Identify which cell holds the provided text, then report its (X, Y) central coordinate. 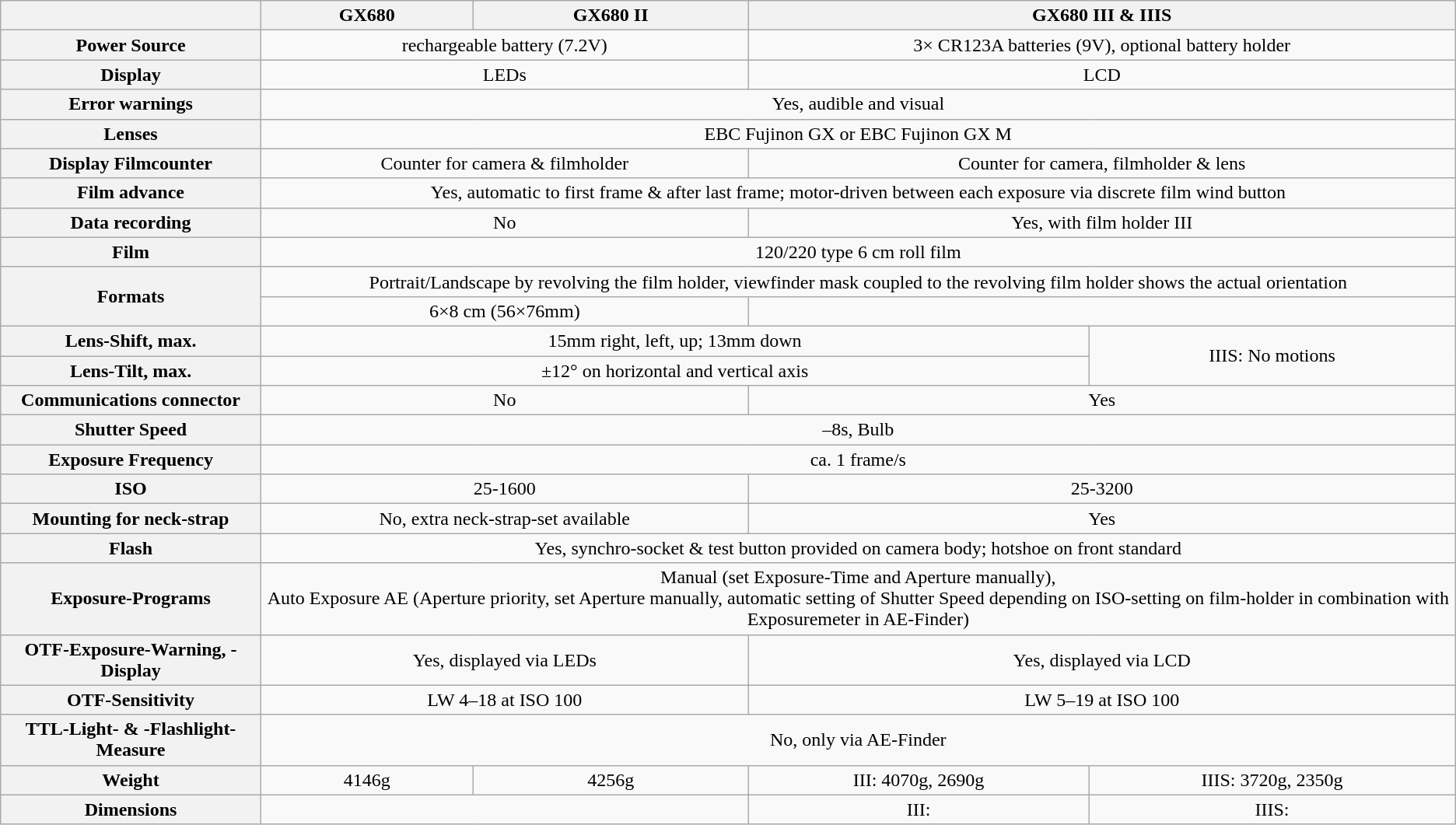
–8s, Bulb (858, 430)
Communications connector (131, 400)
EBC Fujinon GX or EBC Fujinon GX M (858, 134)
III: (919, 809)
LW 5–19 at ISO 100 (1101, 700)
GX680 II (611, 16)
LEDs (504, 75)
Exposure Frequency (131, 460)
IIIS: No motions (1272, 355)
IIIS: (1272, 809)
6×8 cm (56×76mm) (504, 311)
Data recording (131, 222)
Yes, displayed via LCD (1101, 659)
LW 4–18 at ISO 100 (504, 700)
4256g (611, 780)
Yes, audible and visual (858, 104)
GX680 (367, 16)
Shutter Speed (131, 430)
Mounting for neck-strap (131, 519)
No, extra neck-strap-set available (504, 519)
±12° on horizontal and vertical axis (674, 371)
120/220 type 6 cm roll film (858, 252)
Counter for camera, filmholder & lens (1101, 163)
15mm right, left, up; 13mm down (674, 341)
Lenses (131, 134)
rechargeable battery (7.2V) (504, 45)
Yes, displayed via LEDs (504, 659)
Counter for camera & filmholder (504, 163)
25-1600 (504, 489)
Film advance (131, 193)
Exposure-Programs (131, 599)
IIIS: 3720g, 2350g (1272, 780)
25-3200 (1101, 489)
OTF-Exposure-Warning, -Display (131, 659)
TTL-Light- & -Flashlight-Measure (131, 740)
Flash (131, 548)
Power Source (131, 45)
III: 4070g, 2690g (919, 780)
Film (131, 252)
Display Filmcounter (131, 163)
Lens-Tilt, max. (131, 371)
Formats (131, 296)
Weight (131, 780)
Error warnings (131, 104)
Display (131, 75)
Yes, automatic to first frame & after last frame; motor-driven between each exposure via discrete film wind button (858, 193)
ISO (131, 489)
GX680 III & IIIS (1101, 16)
Lens-Shift, max. (131, 341)
No, only via AE-Finder (858, 740)
LCD (1101, 75)
Portrait/Landscape by revolving the film holder, viewfinder mask coupled to the revolving film holder shows the actual orientation (858, 281)
ca. 1 frame/s (858, 460)
Yes, with film holder III (1101, 222)
Dimensions (131, 809)
OTF-Sensitivity (131, 700)
3× CR123A batteries (9V), optional battery holder (1101, 45)
4146g (367, 780)
Yes, synchro-socket & test button provided on camera body; hotshoe on front standard (858, 548)
